Return the [X, Y] coordinate for the center point of the cell that contains the specified text.  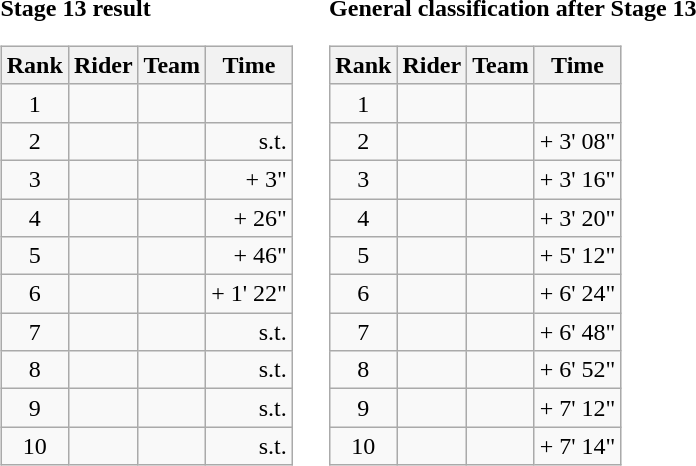
+ 6' 48" [578, 332]
+ 3' 08" [578, 141]
+ 6' 52" [578, 370]
+ 3' 16" [578, 179]
+ 26" [250, 217]
+ 5' 12" [578, 256]
+ 3" [250, 179]
+ 6' 24" [578, 294]
+ 1' 22" [250, 294]
+ 3' 20" [578, 217]
+ 46" [250, 256]
+ 7' 12" [578, 408]
+ 7' 14" [578, 446]
